Locate the cell with the specified text and output its [x, y] center coordinate. 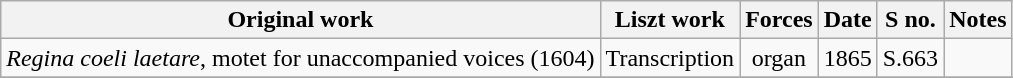
Forces [780, 20]
S.663 [910, 58]
1865 [848, 58]
Liszt work [670, 20]
organ [780, 58]
Regina coeli laetare, motet for unaccompanied voices (1604) [300, 58]
Original work [300, 20]
Transcription [670, 58]
Date [848, 20]
S no. [910, 20]
Notes [978, 20]
